Provide the (X, Y) coordinate of the cell's center where the given text is located.  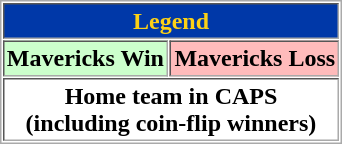
Mavericks Win (85, 58)
Home team in CAPS(including coin-flip winners) (170, 110)
Legend (170, 21)
Mavericks Loss (255, 58)
